Provide the (x, y) coordinate of the cell's center where the given text is located.  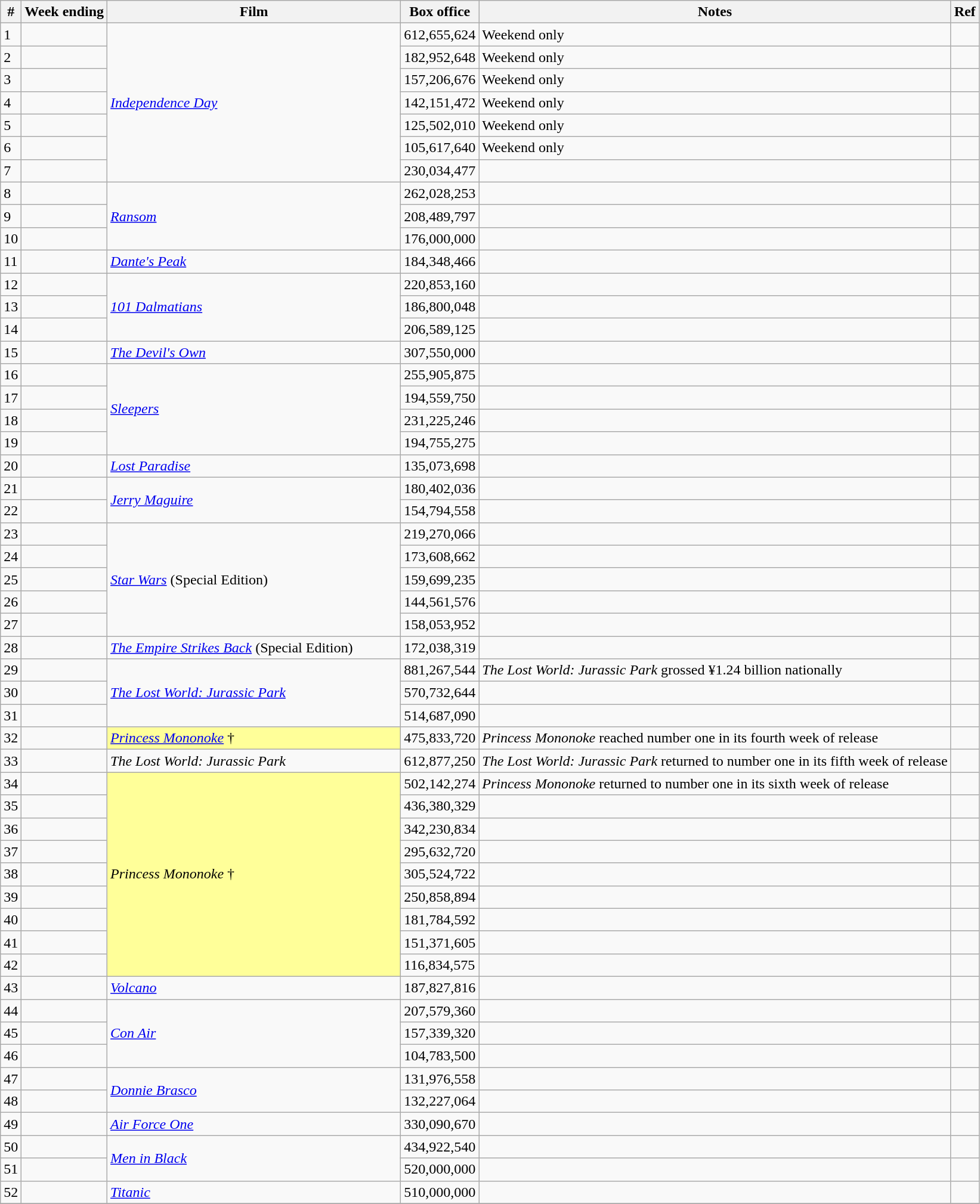
Titanic (254, 1192)
434,922,540 (440, 1147)
262,028,253 (440, 193)
Air Force One (254, 1124)
The Devil's Own (254, 352)
Con Air (254, 1033)
510,000,000 (440, 1192)
154,794,558 (440, 511)
2 (11, 57)
29 (11, 670)
51 (11, 1169)
Film (254, 12)
32 (11, 738)
Donnie Brasco (254, 1090)
255,905,875 (440, 375)
40 (11, 920)
Dante's Peak (254, 261)
142,151,472 (440, 103)
13 (11, 307)
The Lost World: Jurassic Park grossed ¥1.24 billion nationally (715, 670)
342,230,834 (440, 829)
11 (11, 261)
231,225,246 (440, 420)
194,559,750 (440, 398)
Men in Black (254, 1158)
# (11, 12)
131,976,558 (440, 1079)
514,687,090 (440, 716)
7 (11, 171)
42 (11, 965)
45 (11, 1033)
5 (11, 125)
28 (11, 647)
37 (11, 852)
208,489,797 (440, 216)
330,090,670 (440, 1124)
172,038,319 (440, 647)
12 (11, 284)
46 (11, 1056)
305,524,722 (440, 874)
Box office (440, 12)
295,632,720 (440, 852)
219,270,066 (440, 534)
186,800,048 (440, 307)
3 (11, 80)
184,348,466 (440, 261)
206,589,125 (440, 330)
570,732,644 (440, 693)
158,053,952 (440, 624)
17 (11, 398)
1 (11, 35)
125,502,010 (440, 125)
41 (11, 942)
18 (11, 420)
30 (11, 693)
48 (11, 1101)
612,877,250 (440, 761)
436,380,329 (440, 806)
Jerry Maguire (254, 500)
612,655,624 (440, 35)
10 (11, 239)
4 (11, 103)
33 (11, 761)
Week ending (64, 12)
24 (11, 556)
475,833,720 (440, 738)
Lost Paradise (254, 466)
Princess Mononoke returned to number one in its sixth week of release (715, 784)
157,339,320 (440, 1033)
520,000,000 (440, 1169)
Sleepers (254, 409)
9 (11, 216)
105,617,640 (440, 148)
27 (11, 624)
Star Wars (Special Edition) (254, 579)
Princess Mononoke reached number one in its fourth week of release (715, 738)
502,142,274 (440, 784)
15 (11, 352)
Independence Day (254, 103)
176,000,000 (440, 239)
16 (11, 375)
159,699,235 (440, 579)
14 (11, 330)
36 (11, 829)
49 (11, 1124)
182,952,648 (440, 57)
132,227,064 (440, 1101)
6 (11, 148)
25 (11, 579)
8 (11, 193)
135,073,698 (440, 466)
Ref (965, 12)
34 (11, 784)
Ransom (254, 216)
144,561,576 (440, 602)
26 (11, 602)
20 (11, 466)
101 Dalmatians (254, 307)
The Empire Strikes Back (Special Edition) (254, 647)
180,402,036 (440, 488)
39 (11, 897)
881,267,544 (440, 670)
207,579,360 (440, 1011)
35 (11, 806)
187,827,816 (440, 988)
The Lost World: Jurassic Park returned to number one in its fifth week of release (715, 761)
38 (11, 874)
220,853,160 (440, 284)
Volcano (254, 988)
44 (11, 1011)
52 (11, 1192)
23 (11, 534)
250,858,894 (440, 897)
230,034,477 (440, 171)
116,834,575 (440, 965)
151,371,605 (440, 942)
104,783,500 (440, 1056)
21 (11, 488)
307,550,000 (440, 352)
50 (11, 1147)
47 (11, 1079)
194,755,275 (440, 443)
Notes (715, 12)
181,784,592 (440, 920)
19 (11, 443)
43 (11, 988)
173,608,662 (440, 556)
22 (11, 511)
31 (11, 716)
157,206,676 (440, 80)
